Extract the [x, y] coordinate from the center of the cell holding the provided text.  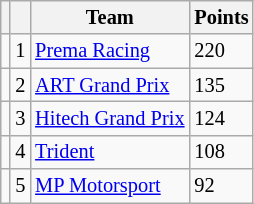
135 [221, 85]
2 [20, 85]
MP Motorsport [110, 186]
220 [221, 51]
4 [20, 152]
Prema Racing [110, 51]
Hitech Grand Prix [110, 118]
5 [20, 186]
3 [20, 118]
Points [221, 17]
Trident [110, 152]
108 [221, 152]
124 [221, 118]
Team [110, 17]
92 [221, 186]
ART Grand Prix [110, 85]
1 [20, 51]
